Return (X, Y) of the center of cell containing provided text 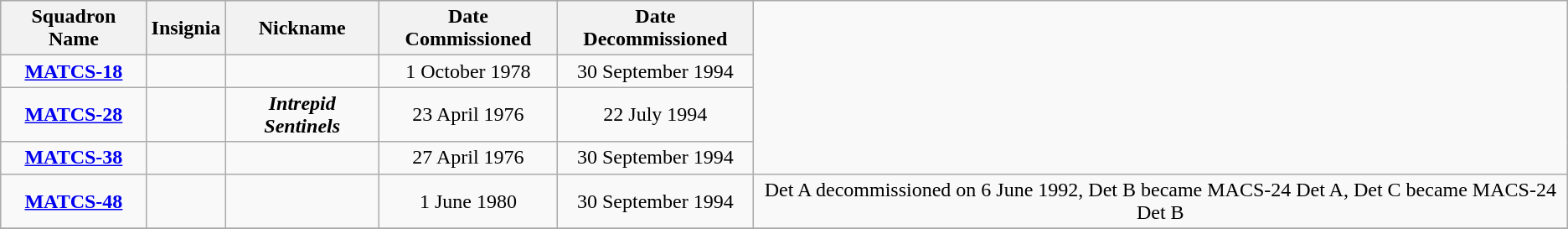
Date Decommissioned (655, 29)
1 October 1978 (469, 71)
1 June 1980 (469, 201)
MATCS-28 (74, 114)
Squadron Name (74, 29)
27 April 1976 (469, 158)
Date Commissioned (469, 29)
Nickname (302, 29)
Det A decommissioned on 6 June 1992, Det B became MACS-24 Det A, Det C became MACS-24 Det B (1160, 201)
MATCS-38 (74, 158)
Insignia (186, 29)
MATCS-18 (74, 71)
22 July 1994 (655, 114)
MATCS-48 (74, 201)
Intrepid Sentinels (302, 114)
23 April 1976 (469, 114)
